Determine the (x, y) coordinate at the center of the cell enclosing the given text.  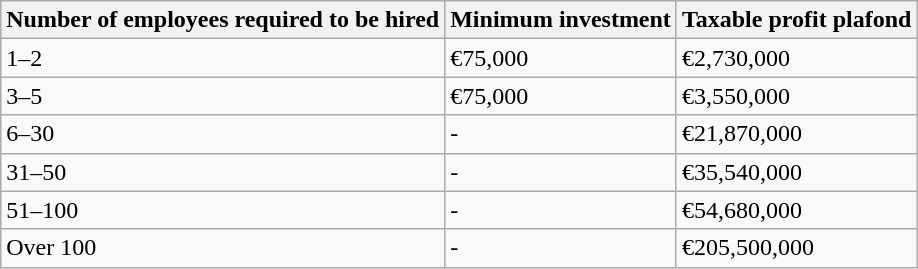
€35,540,000 (796, 172)
€205,500,000 (796, 248)
31–50 (223, 172)
Taxable profit plafond (796, 20)
6–30 (223, 134)
€21,870,000 (796, 134)
Over 100 (223, 248)
Minimum investment (561, 20)
€54,680,000 (796, 210)
51–100 (223, 210)
€3,550,000 (796, 96)
3–5 (223, 96)
€2,730,000 (796, 58)
1–2 (223, 58)
Number of employees required to be hired (223, 20)
